Detect which cell encompasses the target text, then output its [x, y] center coordinate. 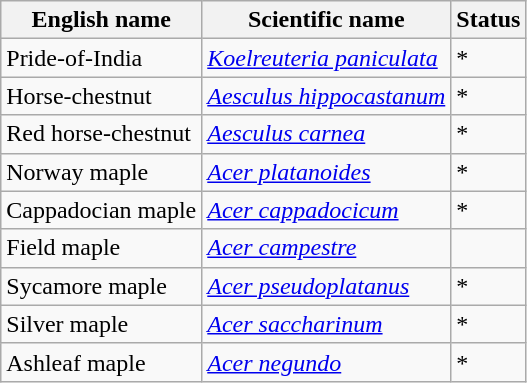
Scientific name [326, 20]
Acer cappadocicum [326, 210]
Status [488, 20]
Horse-chestnut [102, 96]
Sycamore maple [102, 286]
Cappadocian maple [102, 210]
Acer negundo [326, 362]
Acer platanoides [326, 172]
Silver maple [102, 324]
Ashleaf maple [102, 362]
Acer campestre [326, 248]
Acer saccharinum [326, 324]
Norway maple [102, 172]
Aesculus hippocastanum [326, 96]
Field maple [102, 248]
Acer pseudoplatanus [326, 286]
Pride-of-India [102, 58]
Red horse-chestnut [102, 134]
Koelreuteria paniculata [326, 58]
Aesculus carnea [326, 134]
English name [102, 20]
